Return [X, Y] of the center of cell containing provided text 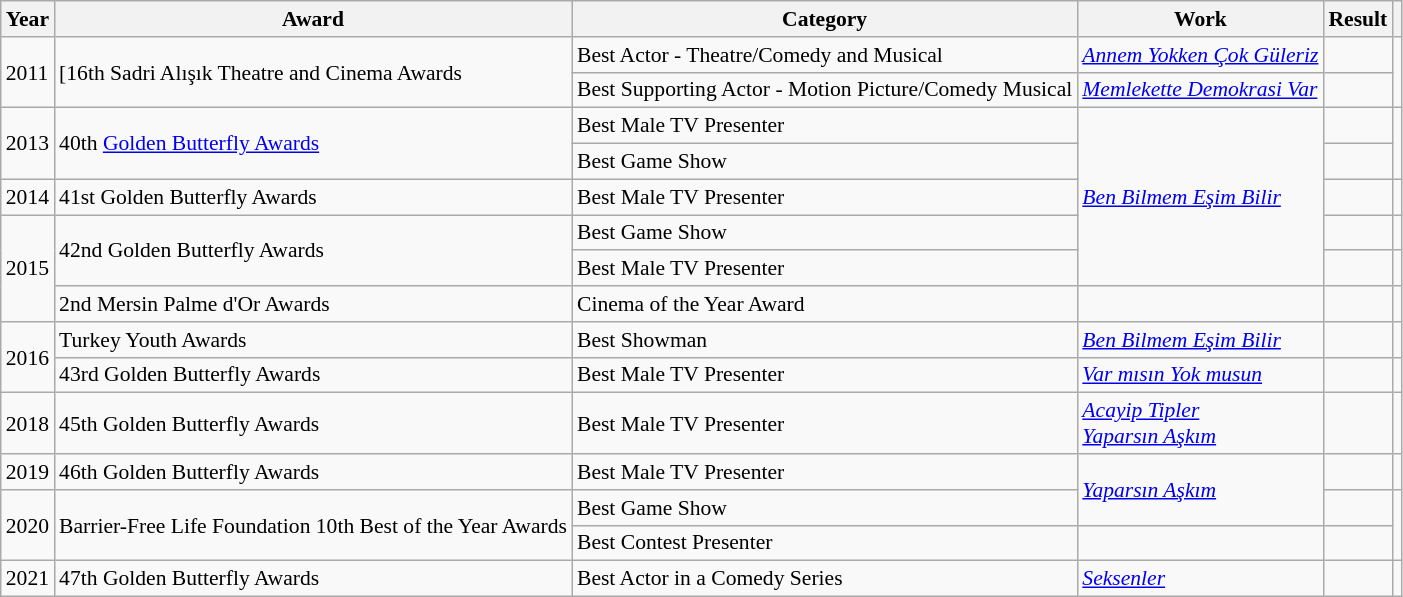
Result [1358, 19]
Memlekette Demokrasi Var [1200, 90]
45th Golden Butterfly Awards [313, 424]
2018 [28, 424]
2016 [28, 358]
Barrier-Free Life Foundation 10th Best of the Year Awards [313, 526]
Var mısın Yok musun [1200, 375]
2020 [28, 526]
41st Golden Butterfly Awards [313, 197]
43rd Golden Butterfly Awards [313, 375]
Annem Yokken Çok Güleriz [1200, 55]
46th Golden Butterfly Awards [313, 472]
Best Actor in a Comedy Series [824, 579]
Cinema of the Year Award [824, 304]
2021 [28, 579]
Award [313, 19]
2011 [28, 72]
2nd Mersin Palme d'Or Awards [313, 304]
[16th Sadri Alışık Theatre and Cinema Awards [313, 72]
42nd Golden Butterfly Awards [313, 250]
Year [28, 19]
Category [824, 19]
2013 [28, 144]
Acayip TiplerYaparsın Aşkım [1200, 424]
Best Supporting Actor - Motion Picture/Comedy Musical [824, 90]
2019 [28, 472]
47th Golden Butterfly Awards [313, 579]
Yaparsın Aşkım [1200, 490]
40th Golden Butterfly Awards [313, 144]
2015 [28, 268]
Work [1200, 19]
Turkey Youth Awards [313, 340]
Seksenler [1200, 579]
2014 [28, 197]
Best Actor - Theatre/Comedy and Musical [824, 55]
Best Showman [824, 340]
Best Contest Presenter [824, 543]
